Identify which cell holds the provided text, then report its (X, Y) central coordinate. 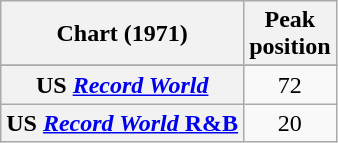
20 (290, 123)
US Record World (122, 85)
72 (290, 85)
US Record World R&B (122, 123)
Chart (1971) (122, 34)
Peakposition (290, 34)
